Provide the [X, Y] coordinate of the cell's center where the given text is located.  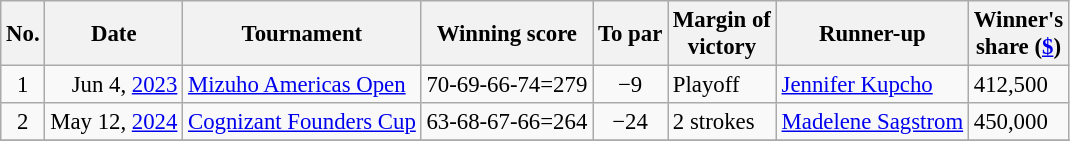
450,000 [1018, 122]
Jun 4, 2023 [114, 85]
Winning score [507, 34]
Madelene Sagstrom [872, 122]
May 12, 2024 [114, 122]
Tournament [302, 34]
To par [630, 34]
2 strokes [722, 122]
Winner'sshare ($) [1018, 34]
70-69-66-74=279 [507, 85]
Playoff [722, 85]
2 [23, 122]
Runner-up [872, 34]
1 [23, 85]
412,500 [1018, 85]
Mizuho Americas Open [302, 85]
Cognizant Founders Cup [302, 122]
−9 [630, 85]
No. [23, 34]
Margin ofvictory [722, 34]
Date [114, 34]
−24 [630, 122]
Jennifer Kupcho [872, 85]
63-68-67-66=264 [507, 122]
